Find where the given text appears and provide that cell's center as (X, Y) coordinate. 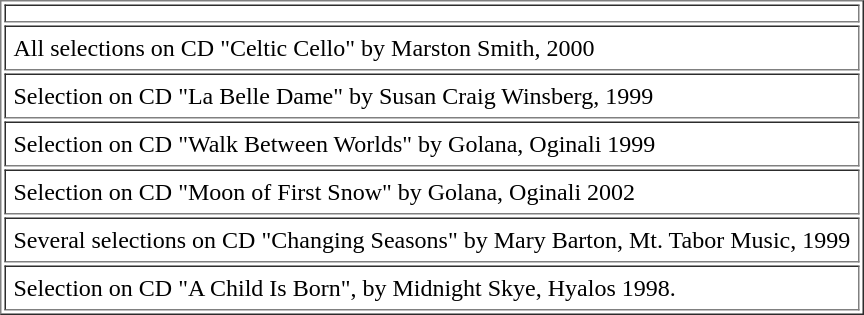
Selection on CD "Walk Between Worlds" by Golana, Oginali 1999 (432, 144)
Selection on CD "La Belle Dame" by Susan Craig Winsberg, 1999 (432, 96)
Selection on CD "Moon of First Snow" by Golana, Oginali 2002 (432, 192)
Several selections on CD "Changing Seasons" by Mary Barton, Mt. Tabor Music, 1999 (432, 240)
All selections on CD "Celtic Cello" by Marston Smith, 2000 (432, 48)
Selection on CD "A Child Is Born", by Midnight Skye, Hyalos 1998. (432, 288)
